Locate the cell with the specified text and output its (X, Y) center coordinate. 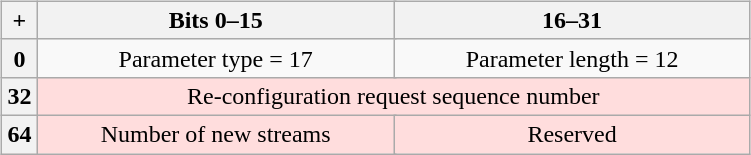
Parameter type = 17 (216, 58)
+ (20, 20)
16–31 (572, 20)
Number of new streams (216, 134)
Reserved (572, 134)
Parameter length = 12 (572, 58)
64 (20, 134)
Bits 0–15 (216, 20)
0 (20, 58)
Re-configuration request sequence number (394, 96)
32 (20, 96)
